Return [X, Y] of the center of cell containing provided text 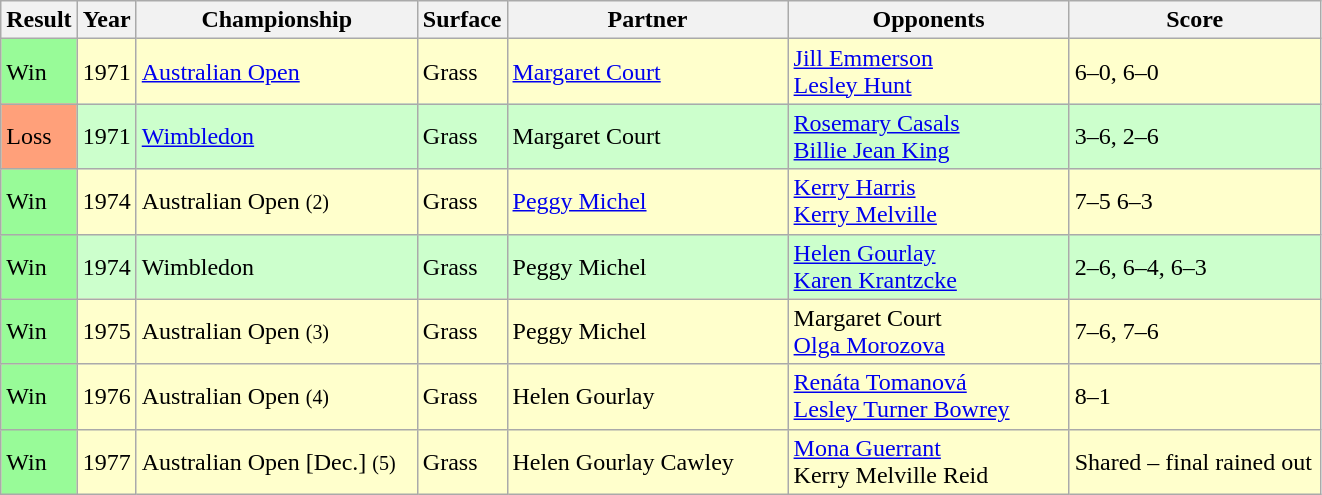
Kerry Harris Kerry Melville [928, 202]
Helen Gourlay Cawley [648, 462]
Rosemary Casals Billie Jean King [928, 136]
Australian Open [Dec.] (5) [276, 462]
2–6, 6–4, 6–3 [1194, 266]
Renáta Tomanová Lesley Turner Bowrey [928, 396]
Result [39, 20]
8–1 [1194, 396]
Helen Gourlay [648, 396]
Jill Emmerson Lesley Hunt [928, 72]
6–0, 6–0 [1194, 72]
Opponents [928, 20]
Score [1194, 20]
Shared – final rained out [1194, 462]
Mona Guerrant Kerry Melville Reid [928, 462]
Australian Open [276, 72]
Australian Open (4) [276, 396]
1977 [106, 462]
7–5 6–3 [1194, 202]
3–6, 2–6 [1194, 136]
Australian Open (3) [276, 332]
1976 [106, 396]
7–6, 7–6 [1194, 332]
Helen Gourlay Karen Krantzcke [928, 266]
Year [106, 20]
Partner [648, 20]
Surface [462, 20]
Australian Open (2) [276, 202]
Championship [276, 20]
Loss [39, 136]
1975 [106, 332]
Margaret Court Olga Morozova [928, 332]
